Detect which cell encompasses the target text, then output its (X, Y) center coordinate. 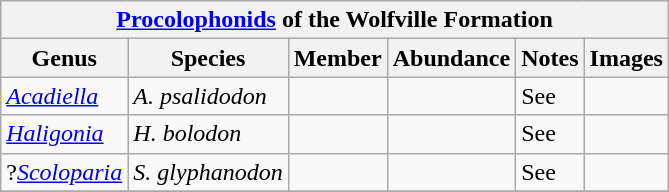
Images (626, 58)
S. glyphanodon (208, 172)
Acadiella (64, 96)
A. psalidodon (208, 96)
Procolophonids of the Wolfville Formation (335, 20)
Member (338, 58)
Species (208, 58)
Haligonia (64, 134)
Genus (64, 58)
Notes (550, 58)
?Scoloparia (64, 172)
Abundance (451, 58)
H. bolodon (208, 134)
